Locate the cell with the specified text and output its (x, y) center coordinate. 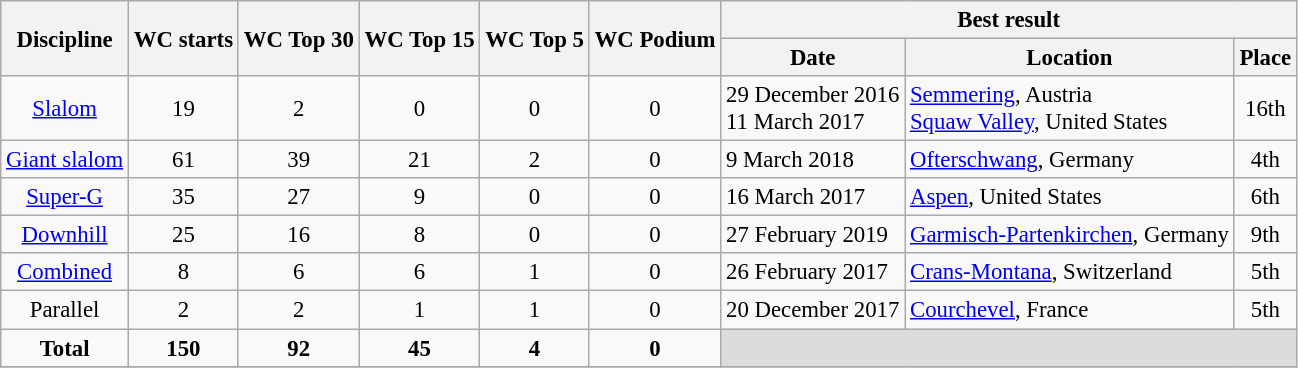
WC Podium (654, 38)
WC starts (183, 38)
27 (298, 197)
35 (183, 197)
Giant slalom (65, 160)
WC Top 15 (420, 38)
4 (534, 348)
45 (420, 348)
21 (420, 160)
26 February 2017 (813, 273)
Discipline (65, 38)
29 December 2016 11 March 2017 (813, 108)
9 (420, 197)
6th (1265, 197)
16th (1265, 108)
16 March 2017 (813, 197)
Crans-Montana, Switzerland (1070, 273)
Aspen, United States (1070, 197)
Place (1265, 58)
27 February 2019 (813, 235)
92 (298, 348)
150 (183, 348)
4th (1265, 160)
61 (183, 160)
Ofterschwang, Germany (1070, 160)
Location (1070, 58)
25 (183, 235)
Garmisch-Partenkirchen, Germany (1070, 235)
19 (183, 108)
Downhill (65, 235)
39 (298, 160)
Date (813, 58)
WC Top 30 (298, 38)
20 December 2017 (813, 310)
WC Top 5 (534, 38)
Slalom (65, 108)
9th (1265, 235)
Parallel (65, 310)
Combined (65, 273)
Courchevel, France (1070, 310)
Total (65, 348)
Best result (1009, 20)
16 (298, 235)
9 March 2018 (813, 160)
Super-G (65, 197)
Semmering, Austria Squaw Valley, United States (1070, 108)
